From the cell containing the given text, extract its center point as [x, y] coordinate. 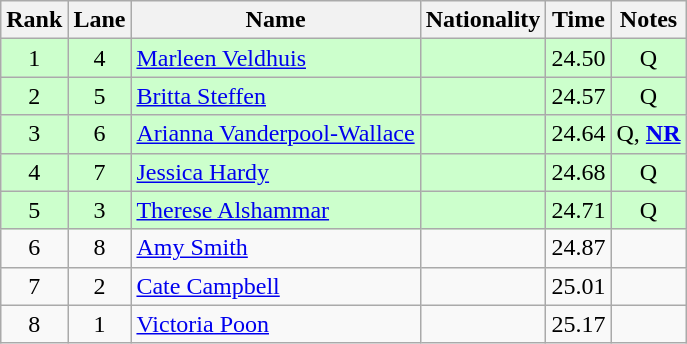
Victoria Poon [276, 324]
Cate Campbell [276, 286]
Q, NR [648, 134]
24.68 [578, 172]
Notes [648, 20]
24.64 [578, 134]
25.01 [578, 286]
Marleen Veldhuis [276, 58]
Rank [34, 20]
24.87 [578, 248]
Nationality [483, 20]
Name [276, 20]
25.17 [578, 324]
Therese Alshammar [276, 210]
Time [578, 20]
24.71 [578, 210]
24.50 [578, 58]
Amy Smith [276, 248]
Jessica Hardy [276, 172]
Arianna Vanderpool-Wallace [276, 134]
24.57 [578, 96]
Lane [100, 20]
Britta Steffen [276, 96]
